From the cell containing the given text, extract its center point as [x, y] coordinate. 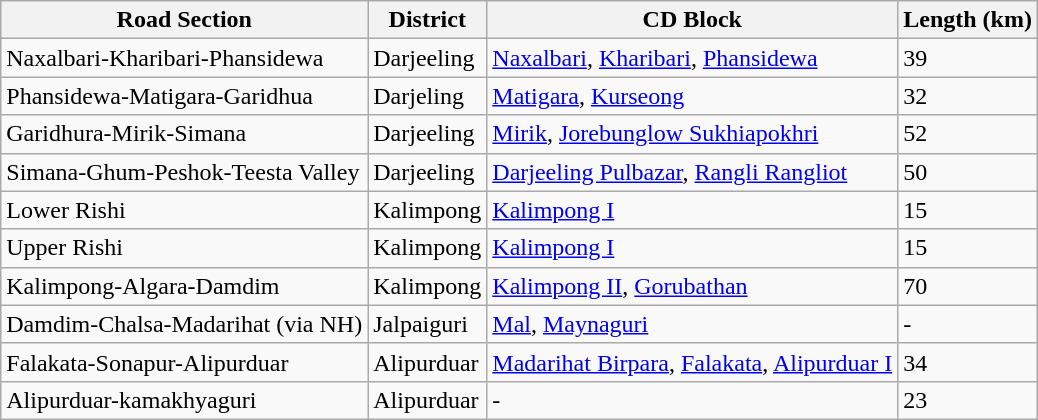
Naxalbari-Kharibari-Phansidewa [184, 58]
Garidhura-Mirik-Simana [184, 134]
Falakata-Sonapur-Alipurduar [184, 362]
Jalpaiguri [428, 324]
Kalimpong-Algara-Damdim [184, 286]
Madarihat Birpara, Falakata, Alipurduar I [692, 362]
Lower Rishi [184, 210]
Damdim-Chalsa-Madarihat (via NH) [184, 324]
CD Block [692, 20]
Darjeeling Pulbazar, Rangli Rangliot [692, 172]
Length (km) [968, 20]
50 [968, 172]
Road Section [184, 20]
23 [968, 400]
32 [968, 96]
Phansidewa-Matigara-Garidhua [184, 96]
Matigara, Kurseong [692, 96]
Upper Rishi [184, 248]
District [428, 20]
Simana-Ghum-Peshok-Teesta Valley [184, 172]
Kalimpong II, Gorubathan [692, 286]
52 [968, 134]
34 [968, 362]
70 [968, 286]
Darjeling [428, 96]
Alipurduar-kamakhyaguri [184, 400]
Mirik, Jorebunglow Sukhiapokhri [692, 134]
Mal, Maynaguri [692, 324]
39 [968, 58]
Naxalbari, Kharibari, Phansidewa [692, 58]
